Return the [X, Y] coordinate for the center point of the cell that contains the specified text.  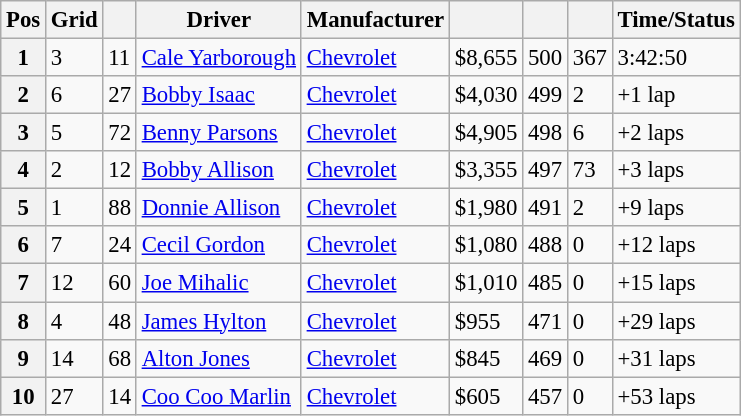
+1 lap [676, 95]
500 [546, 58]
$955 [486, 321]
Joe Mihalic [218, 283]
$3,355 [486, 170]
367 [590, 58]
88 [120, 208]
$1,980 [486, 208]
+31 laps [676, 358]
Manufacturer [375, 20]
+2 laps [676, 133]
Cecil Gordon [218, 245]
497 [546, 170]
24 [120, 245]
Alton Jones [218, 358]
3:42:50 [676, 58]
499 [546, 95]
Driver [218, 20]
498 [546, 133]
James Hylton [218, 321]
$845 [486, 358]
Pos [24, 20]
485 [546, 283]
+15 laps [676, 283]
72 [120, 133]
68 [120, 358]
+12 laps [676, 245]
Benny Parsons [218, 133]
$4,030 [486, 95]
471 [546, 321]
Donnie Allison [218, 208]
+9 laps [676, 208]
10 [24, 396]
8 [24, 321]
$1,010 [486, 283]
+53 laps [676, 396]
Bobby Isaac [218, 95]
$4,905 [486, 133]
Cale Yarborough [218, 58]
469 [546, 358]
+3 laps [676, 170]
491 [546, 208]
Time/Status [676, 20]
48 [120, 321]
73 [590, 170]
$605 [486, 396]
457 [546, 396]
60 [120, 283]
11 [120, 58]
9 [24, 358]
+29 laps [676, 321]
$1,080 [486, 245]
488 [546, 245]
Grid [74, 20]
$8,655 [486, 58]
Bobby Allison [218, 170]
Coo Coo Marlin [218, 396]
